Search for the cell housing the specified text and yield its (x, y) center coordinate. 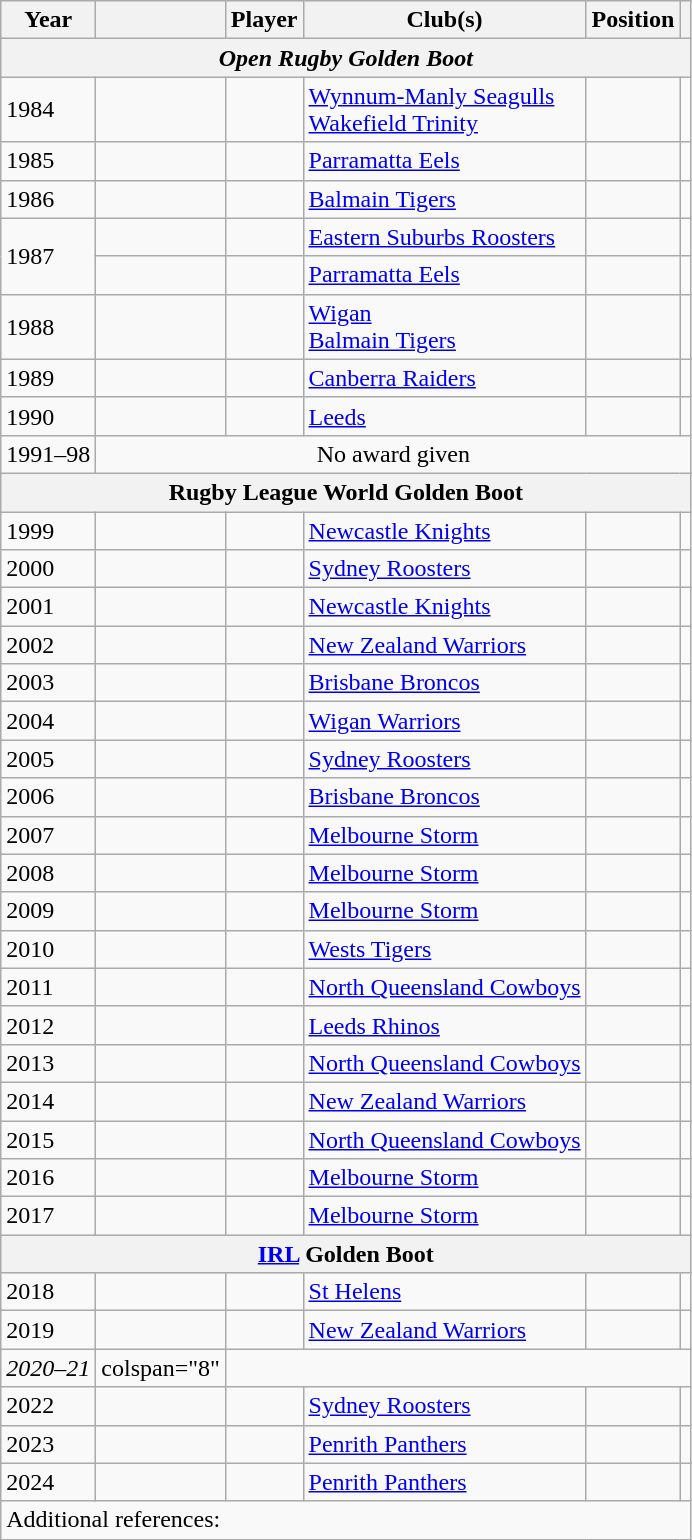
2009 (48, 911)
2006 (48, 797)
2002 (48, 645)
St Helens (444, 1292)
Wynnum-Manly Seagulls Wakefield Trinity (444, 110)
2014 (48, 1101)
2022 (48, 1406)
2000 (48, 569)
Player (264, 20)
1990 (48, 416)
2004 (48, 721)
Leeds (444, 416)
2011 (48, 987)
Leeds Rhinos (444, 1025)
2017 (48, 1216)
1986 (48, 199)
2019 (48, 1330)
Wests Tigers (444, 949)
2013 (48, 1063)
colspan="8" (161, 1368)
2008 (48, 873)
Year (48, 20)
Rugby League World Golden Boot (346, 492)
2003 (48, 683)
2015 (48, 1139)
1987 (48, 256)
1988 (48, 326)
Club(s) (444, 20)
1999 (48, 531)
1991–98 (48, 454)
Wigan Balmain Tigers (444, 326)
Position (633, 20)
Open Rugby Golden Boot (346, 58)
Balmain Tigers (444, 199)
1985 (48, 161)
2018 (48, 1292)
Canberra Raiders (444, 378)
No award given (394, 454)
2012 (48, 1025)
2001 (48, 607)
2020–21 (48, 1368)
2010 (48, 949)
2023 (48, 1444)
2007 (48, 835)
2005 (48, 759)
Wigan Warriors (444, 721)
1984 (48, 110)
Eastern Suburbs Roosters (444, 237)
1989 (48, 378)
IRL Golden Boot (346, 1254)
2016 (48, 1178)
Additional references: (346, 1520)
2024 (48, 1482)
